Capture the cell that displays the provided text and extract its [X, Y] central coordinate. 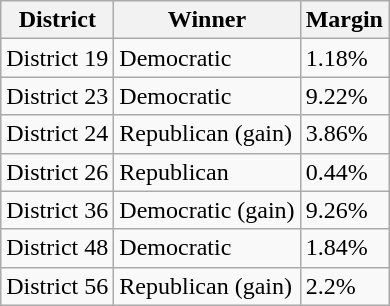
District 19 [58, 58]
9.22% [344, 96]
3.86% [344, 134]
District 56 [58, 286]
2.2% [344, 286]
1.18% [344, 58]
District 24 [58, 134]
District [58, 20]
Margin [344, 20]
District 26 [58, 172]
Republican [207, 172]
District 36 [58, 210]
1.84% [344, 248]
0.44% [344, 172]
Winner [207, 20]
District 48 [58, 248]
Democratic (gain) [207, 210]
9.26% [344, 210]
District 23 [58, 96]
